Extract the [x, y] coordinate from the center of the cell holding the provided text.  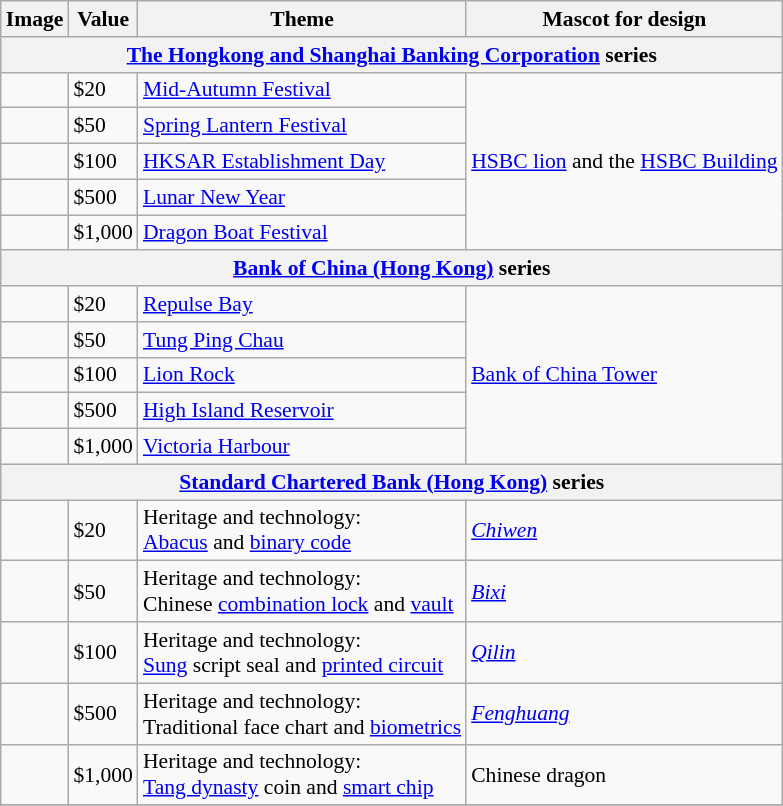
Bank of China (Hong Kong) series [392, 269]
Mascot for design [624, 19]
Bank of China Tower [624, 375]
Value [102, 19]
Victoria Harbour [302, 447]
High Island Reservoir [302, 411]
Tung Ping Chau [302, 340]
Heritage and technology:Abacus and binary code [302, 530]
Lion Rock [302, 375]
Dragon Boat Festival [302, 233]
Fenghuang [624, 714]
Chinese dragon [624, 774]
Lunar New Year [302, 197]
Heritage and technology:Sung script seal and printed circuit [302, 652]
Standard Chartered Bank (Hong Kong) series [392, 482]
Bixi [624, 592]
Heritage and technology:Tang dynasty coin and smart chip [302, 774]
Spring Lantern Festival [302, 126]
Repulse Bay [302, 304]
Image [35, 19]
HSBC lion and the HSBC Building [624, 161]
Qilin [624, 652]
Heritage and technology:Traditional face chart and biometrics [302, 714]
Theme [302, 19]
Mid-Autumn Festival [302, 90]
HKSAR Establishment Day [302, 162]
Chiwen [624, 530]
The Hongkong and Shanghai Banking Corporation series [392, 55]
Heritage and technology:Chinese combination lock and vault [302, 592]
